Determine the (x, y) coordinate at the center of the cell enclosing the given text.  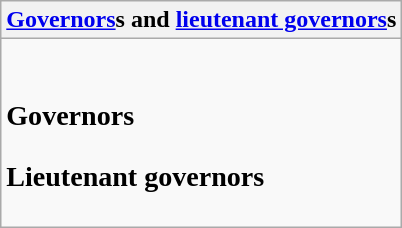
GovernorsLieutenant governors (202, 133)
Governorss and lieutenant governorss (202, 20)
